Pinpoint the cell where the given text exists, returning its [x, y] midpoint coordinate. 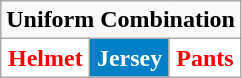
Uniform Combination [121, 20]
Pants [204, 58]
Jersey [130, 58]
Helmet [46, 58]
